Return the (X, Y) coordinate for the center point of the cell that contains the specified text.  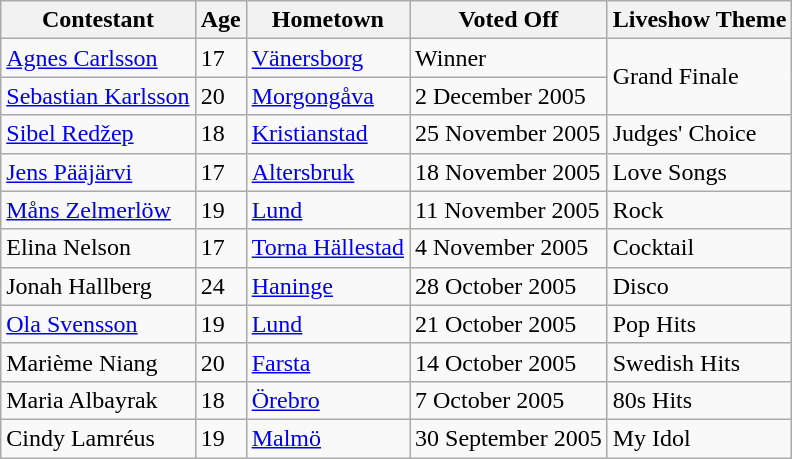
Malmö (328, 438)
Agnes Carlsson (98, 58)
Torna Hällestad (328, 248)
Morgongåva (328, 96)
Haninge (328, 286)
2 December 2005 (509, 96)
Kristianstad (328, 134)
25 November 2005 (509, 134)
Liveshow Theme (700, 20)
14 October 2005 (509, 362)
Elina Nelson (98, 248)
7 October 2005 (509, 400)
Maria Albayrak (98, 400)
24 (220, 286)
Contestant (98, 20)
28 October 2005 (509, 286)
Disco (700, 286)
Cindy Lamréus (98, 438)
Judges' Choice (700, 134)
Hometown (328, 20)
Marième Niang (98, 362)
Rock (700, 210)
My Idol (700, 438)
Ola Svensson (98, 324)
Altersbruk (328, 172)
Pop Hits (700, 324)
Grand Finale (700, 77)
Age (220, 20)
Swedish Hits (700, 362)
Vänersborg (328, 58)
Cocktail (700, 248)
Måns Zelmerlöw (98, 210)
Örebro (328, 400)
18 November 2005 (509, 172)
Sebastian Karlsson (98, 96)
Sibel Redžep (98, 134)
21 October 2005 (509, 324)
Winner (509, 58)
4 November 2005 (509, 248)
Voted Off (509, 20)
30 September 2005 (509, 438)
Jonah Hallberg (98, 286)
Jens Pääjärvi (98, 172)
11 November 2005 (509, 210)
80s Hits (700, 400)
Love Songs (700, 172)
Farsta (328, 362)
